Scan for the cell matching the given text and deliver its [X, Y] coordinate at center. 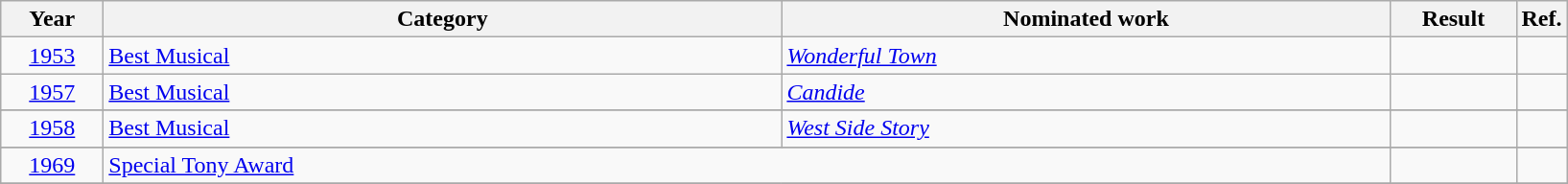
Nominated work [1086, 19]
1953 [52, 56]
Candide [1086, 92]
Ref. [1542, 19]
1969 [52, 165]
Category [443, 19]
Result [1454, 19]
Special Tony Award [747, 165]
Year [52, 19]
Wonderful Town [1086, 56]
1958 [52, 128]
1957 [52, 92]
West Side Story [1086, 128]
